Identify which cell holds the provided text, then report its (X, Y) central coordinate. 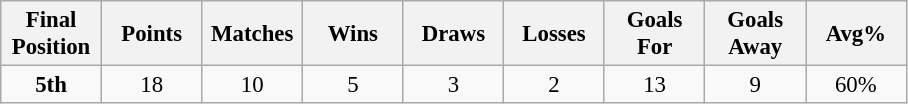
Matches (252, 34)
Draws (454, 34)
Goals Away (756, 34)
10 (252, 85)
Wins (354, 34)
60% (856, 85)
Avg% (856, 34)
9 (756, 85)
Goals For (654, 34)
2 (554, 85)
13 (654, 85)
Final Position (52, 34)
Points (152, 34)
5 (354, 85)
5th (52, 85)
18 (152, 85)
3 (454, 85)
Losses (554, 34)
